Capture the cell that displays the provided text and extract its [X, Y] central coordinate. 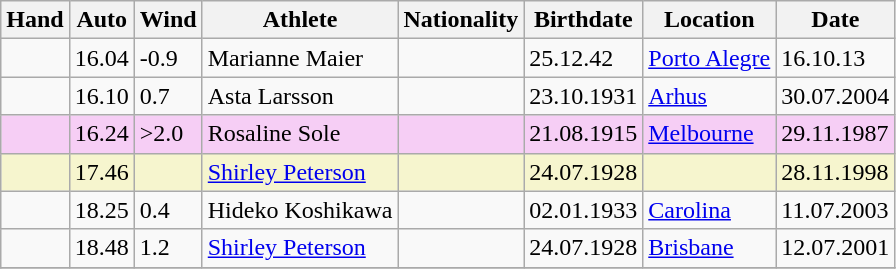
Asta Larsson [300, 96]
>2.0 [168, 134]
Marianne Maier [300, 58]
21.08.1915 [584, 134]
18.25 [102, 210]
Nationality [461, 20]
12.07.2001 [836, 248]
Wind [168, 20]
Melbourne [710, 134]
Location [710, 20]
Rosaline Sole [300, 134]
0.4 [168, 210]
16.24 [102, 134]
Athlete [300, 20]
18.48 [102, 248]
11.07.2003 [836, 210]
0.7 [168, 96]
Hand [35, 20]
16.10 [102, 96]
Auto [102, 20]
02.01.1933 [584, 210]
Porto Alegre [710, 58]
-0.9 [168, 58]
23.10.1931 [584, 96]
29.11.1987 [836, 134]
16.04 [102, 58]
Date [836, 20]
17.46 [102, 172]
Carolina [710, 210]
1.2 [168, 248]
28.11.1998 [836, 172]
30.07.2004 [836, 96]
25.12.42 [584, 58]
Brisbane [710, 248]
Hideko Koshikawa [300, 210]
Arhus [710, 96]
Birthdate [584, 20]
16.10.13 [836, 58]
